Pinpoint the cell where the given text exists, returning its (X, Y) midpoint coordinate. 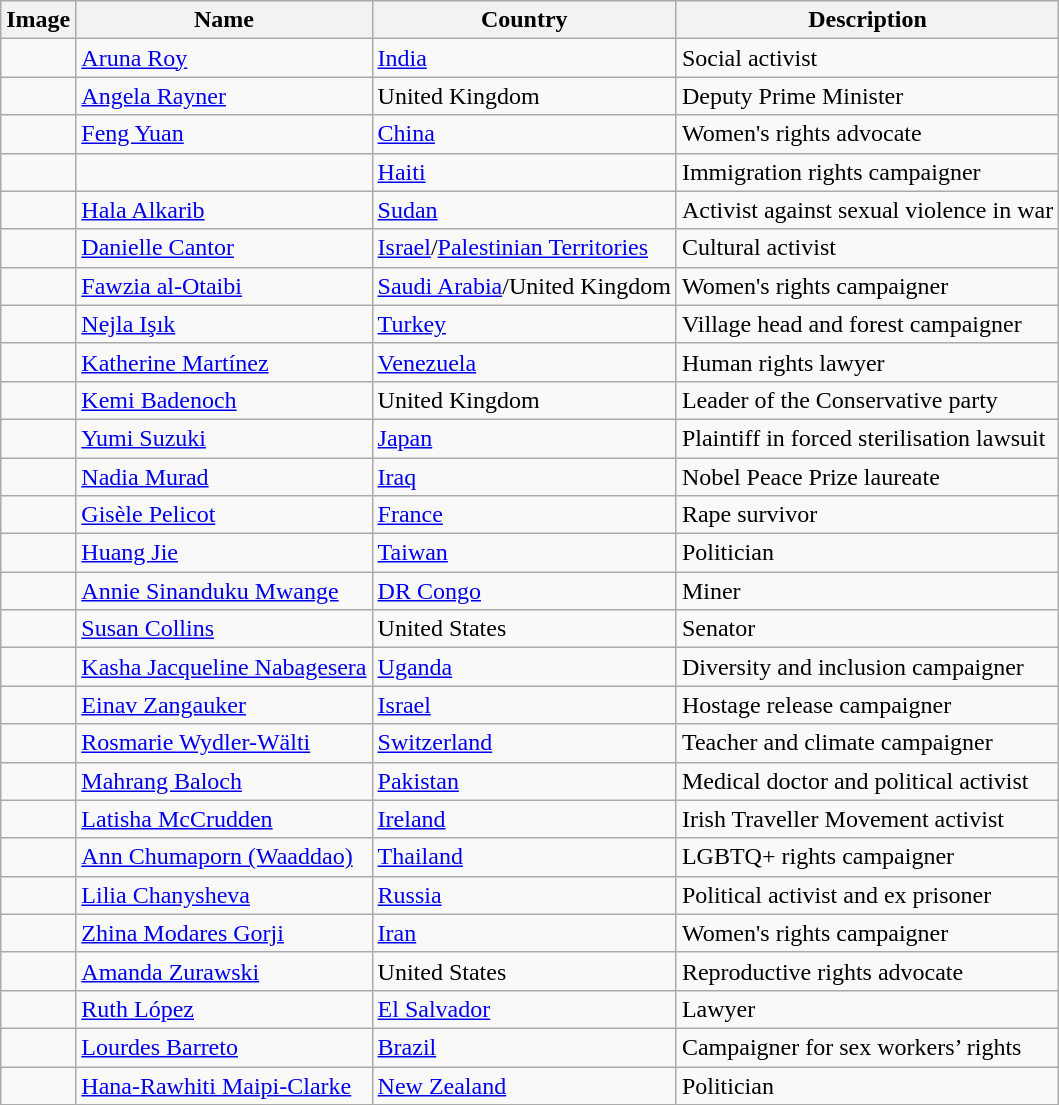
Social activist (867, 58)
Zhina Modares Gorji (224, 933)
Gisèle Pelicot (224, 515)
Rosmarie Wydler-Wälti (224, 743)
Saudi Arabia/United Kingdom (524, 286)
Human rights lawyer (867, 362)
Mahrang Baloch (224, 781)
Country (524, 20)
Immigration rights campaigner (867, 172)
Feng Yuan (224, 134)
Switzerland (524, 743)
Thailand (524, 857)
Lawyer (867, 1009)
Iraq (524, 477)
DR Congo (524, 591)
Turkey (524, 324)
Fawzia al-Otaibi (224, 286)
Hostage release campaigner (867, 705)
Image (38, 20)
Nadia Murad (224, 477)
El Salvador (524, 1009)
Pakistan (524, 781)
Amanda Zurawski (224, 971)
Senator (867, 629)
Huang Jie (224, 553)
Aruna Roy (224, 58)
Israel/Palestinian Territories (524, 248)
Taiwan (524, 553)
Annie Sinanduku Mwange (224, 591)
Iran (524, 933)
Nobel Peace Prize laureate (867, 477)
Irish Traveller Movement activist (867, 819)
Brazil (524, 1047)
LGBTQ+ rights campaigner (867, 857)
New Zealand (524, 1085)
Miner (867, 591)
Hala Alkarib (224, 210)
India (524, 58)
Kemi Badenoch (224, 400)
France (524, 515)
Ann Chumaporn (Waaddao) (224, 857)
China (524, 134)
Lourdes Barreto (224, 1047)
Yumi Suzuki (224, 438)
Deputy Prime Minister (867, 96)
Political activist and ex prisoner (867, 895)
Katherine Martínez (224, 362)
Activist against sexual violence in war (867, 210)
Venezuela (524, 362)
Rape survivor (867, 515)
Teacher and climate campaigner (867, 743)
Lilia Chanysheva (224, 895)
Angela Rayner (224, 96)
Uganda (524, 667)
Einav Zangauker (224, 705)
Latisha McCrudden (224, 819)
Campaigner for sex workers’ rights (867, 1047)
Village head and forest campaigner (867, 324)
Susan Collins (224, 629)
Sudan (524, 210)
Israel (524, 705)
Medical doctor and political activist (867, 781)
Reproductive rights advocate (867, 971)
Ireland (524, 819)
Ruth López (224, 1009)
Haiti (524, 172)
Russia (524, 895)
Nejla Işık (224, 324)
Women's rights advocate (867, 134)
Japan (524, 438)
Cultural activist (867, 248)
Description (867, 20)
Plaintiff in forced sterilisation lawsuit (867, 438)
Hana-Rawhiti Maipi-Clarke (224, 1085)
Diversity and inclusion campaigner (867, 667)
Kasha Jacqueline Nabagesera (224, 667)
Danielle Cantor (224, 248)
Leader of the Conservative party (867, 400)
Name (224, 20)
